Detect which cell encompasses the target text, then output its [X, Y] center coordinate. 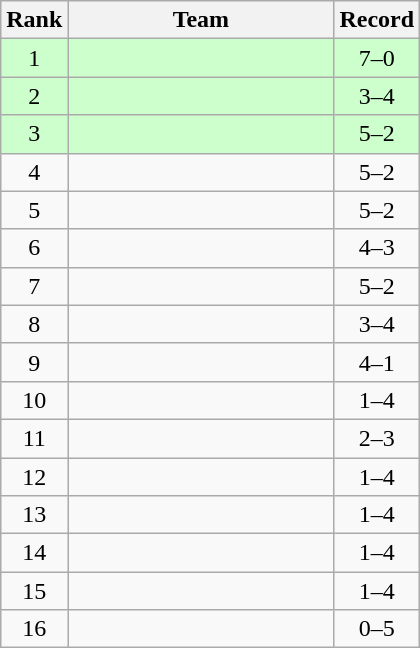
8 [34, 324]
16 [34, 629]
Team [201, 20]
9 [34, 362]
1 [34, 58]
Record [377, 20]
2 [34, 96]
5 [34, 210]
6 [34, 248]
7 [34, 286]
7–0 [377, 58]
0–5 [377, 629]
10 [34, 400]
11 [34, 438]
14 [34, 553]
Rank [34, 20]
13 [34, 515]
12 [34, 477]
3 [34, 134]
4–1 [377, 362]
4–3 [377, 248]
4 [34, 172]
15 [34, 591]
2–3 [377, 438]
